Scan for the cell matching the given text and deliver its (x, y) coordinate at center. 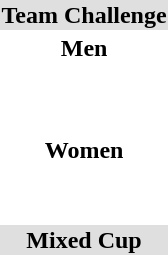
Team Challenge (84, 15)
Mixed Cup (84, 240)
Women (84, 150)
Men (84, 48)
